Output the [X, Y] coordinate of the center of the cell containing the given text.  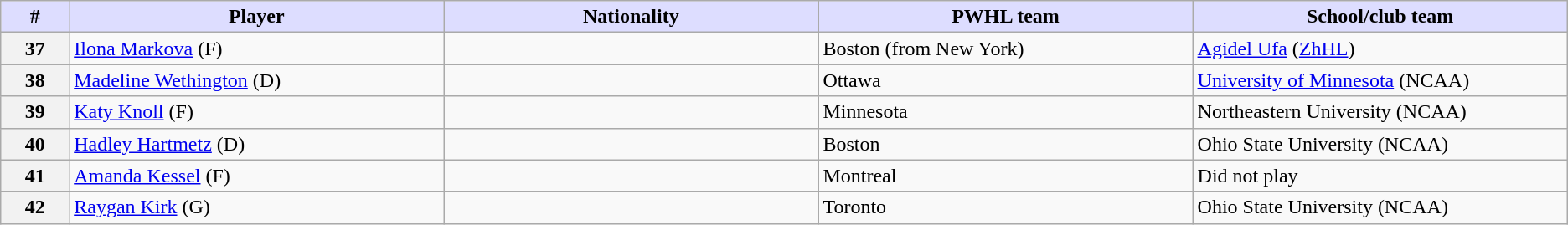
Agidel Ufa (ZhHL) [1380, 49]
School/club team [1380, 17]
Northeastern University (NCAA) [1380, 112]
Montreal [1005, 176]
39 [35, 112]
Boston (from New York) [1005, 49]
41 [35, 176]
Player [256, 17]
# [35, 17]
Katy Knoll (F) [256, 112]
42 [35, 207]
Ilona Markova (F) [256, 49]
Nationality [632, 17]
PWHL team [1005, 17]
Madeline Wethington (D) [256, 80]
Hadley Hartmetz (D) [256, 144]
38 [35, 80]
Boston [1005, 144]
40 [35, 144]
Did not play [1380, 176]
Raygan Kirk (G) [256, 207]
University of Minnesota (NCAA) [1380, 80]
Minnesota [1005, 112]
Toronto [1005, 207]
Amanda Kessel (F) [256, 176]
37 [35, 49]
Ottawa [1005, 80]
